Provide the (X, Y) coordinate of the cell's center where the given text is located.  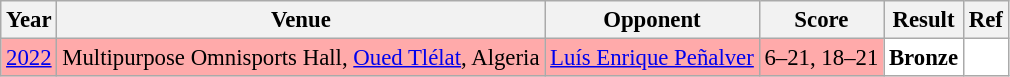
6–21, 18–21 (821, 58)
Luís Enrique Peñalver (652, 58)
Ref (986, 20)
Multipurpose Omnisports Hall, Oued Tlélat, Algeria (301, 58)
Result (924, 20)
Venue (301, 20)
2022 (29, 58)
Bronze (924, 58)
Year (29, 20)
Score (821, 20)
Opponent (652, 20)
